Search for the cell housing the specified text and yield its [x, y] center coordinate. 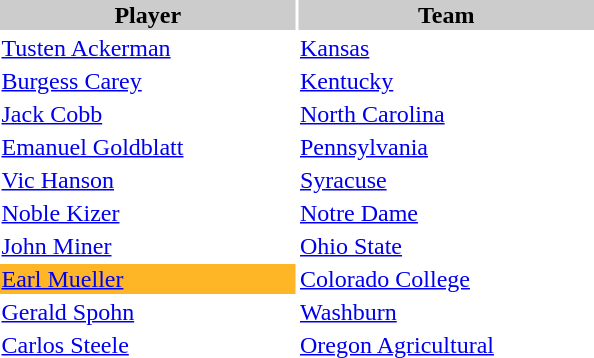
John Miner [148, 246]
Noble Kizer [148, 213]
Kansas [446, 48]
Burgess Carey [148, 81]
Notre Dame [446, 213]
Tusten Ackerman [148, 48]
Colorado College [446, 279]
Pennsylvania [446, 147]
Syracuse [446, 180]
North Carolina [446, 114]
Kentucky [446, 81]
Gerald Spohn [148, 312]
Team [446, 15]
Vic Hanson [148, 180]
Player [148, 15]
Emanuel Goldblatt [148, 147]
Jack Cobb [148, 114]
Ohio State [446, 246]
Washburn [446, 312]
Earl Mueller [148, 279]
